Provide the (X, Y) coordinate of the cell's center where the given text is located.  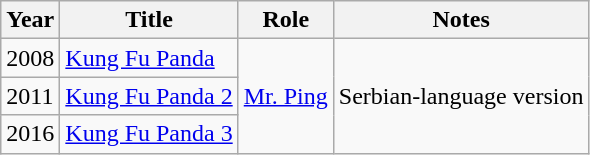
Mr. Ping (286, 96)
Kung Fu Panda 2 (149, 96)
Kung Fu Panda (149, 58)
2008 (30, 58)
2016 (30, 134)
Kung Fu Panda 3 (149, 134)
Role (286, 20)
Year (30, 20)
Notes (461, 20)
Serbian-language version (461, 96)
2011 (30, 96)
Title (149, 20)
